Return the (x, y) coordinate for the center point of the cell that contains the specified text.  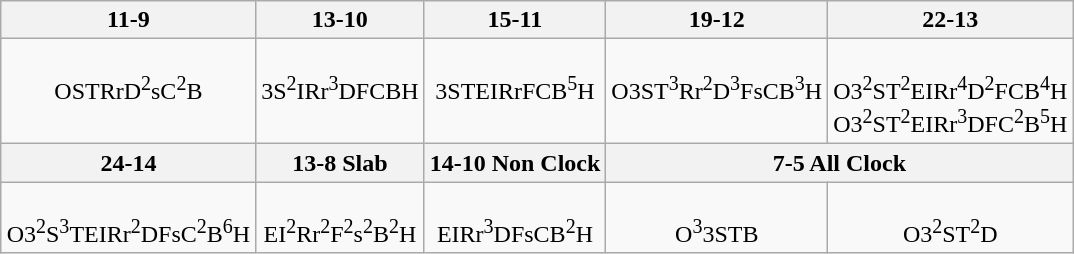
EI2Rr2F2s2B2H (340, 218)
22-13 (950, 20)
15-11 (515, 20)
13-8 Slab (340, 163)
O32ST2EIRr4D2FCB4H O32ST2EIRr3DFC2B5H (950, 92)
13-10 (340, 20)
3S2IRr3DFCBH (340, 92)
3STEIRrFCB5H (515, 92)
19-12 (717, 20)
O32ST2D (950, 218)
11-9 (128, 20)
OSTRrD2sC2B (128, 92)
O33STB (717, 218)
14-10 Non Clock (515, 163)
O32S3TEIRr2DFsC2B6H (128, 218)
7-5 All Clock (840, 163)
O3ST3Rr2D3FsCB3H (717, 92)
24-14 (128, 163)
EIRr3DFsCB2H (515, 218)
